Provide the [x, y] coordinate of the cell's center where the given text is located.  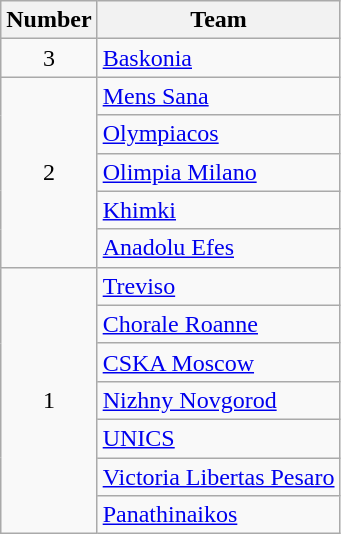
Mens Sana [218, 96]
Anadolu Efes [218, 248]
Panathinaikos [218, 515]
Olimpia Milano [218, 172]
Nizhny Novgorod [218, 400]
Team [218, 20]
3 [49, 58]
Treviso [218, 286]
CSKA Moscow [218, 362]
1 [49, 400]
Khimki [218, 210]
Baskonia [218, 58]
Number [49, 20]
Victoria Libertas Pesaro [218, 477]
Chorale Roanne [218, 324]
Olympiacos [218, 134]
2 [49, 172]
UNICS [218, 438]
